Scan for the cell matching the given text and deliver its [X, Y] coordinate at center. 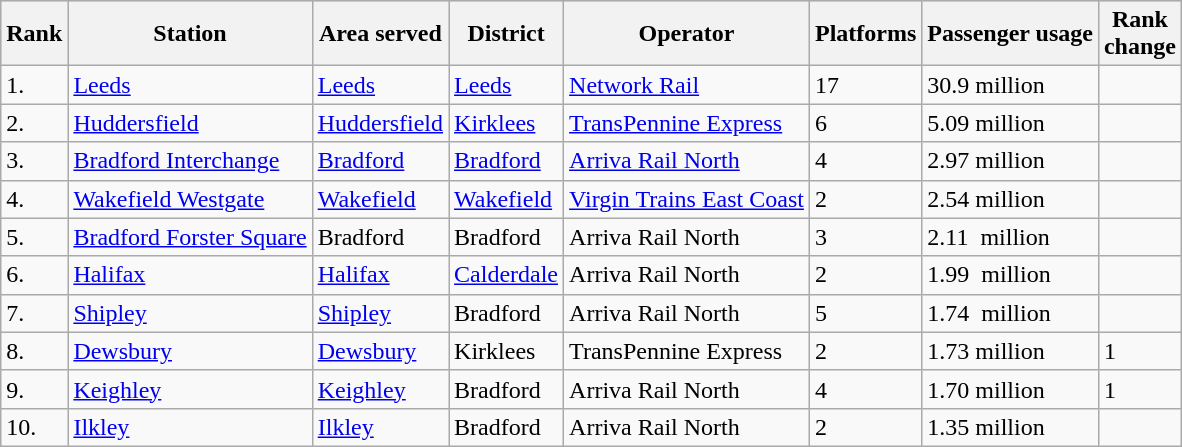
Area served [380, 34]
4. [34, 199]
1. [34, 85]
5 [865, 313]
Calderdale [506, 275]
30.9 million [1010, 85]
7. [34, 313]
3. [34, 161]
Wakefield Westgate [190, 199]
Bradford Forster Square [190, 237]
Rankchange [1140, 34]
5.09 million [1010, 123]
6. [34, 275]
2.54 million [1010, 199]
17 [865, 85]
Station [190, 34]
2.11 million [1010, 237]
Bradford Interchange [190, 161]
1.73 million [1010, 351]
1.74 million [1010, 313]
9. [34, 389]
District [506, 34]
1.99 million [1010, 275]
8. [34, 351]
Platforms [865, 34]
1.70 million [1010, 389]
1.35 million [1010, 427]
2.97 million [1010, 161]
Network Rail [687, 85]
Operator [687, 34]
Passenger usage [1010, 34]
2. [34, 123]
6 [865, 123]
Rank [34, 34]
3 [865, 237]
5. [34, 237]
10. [34, 427]
Virgin Trains East Coast [687, 199]
